Detect which cell encompasses the target text, then output its (x, y) center coordinate. 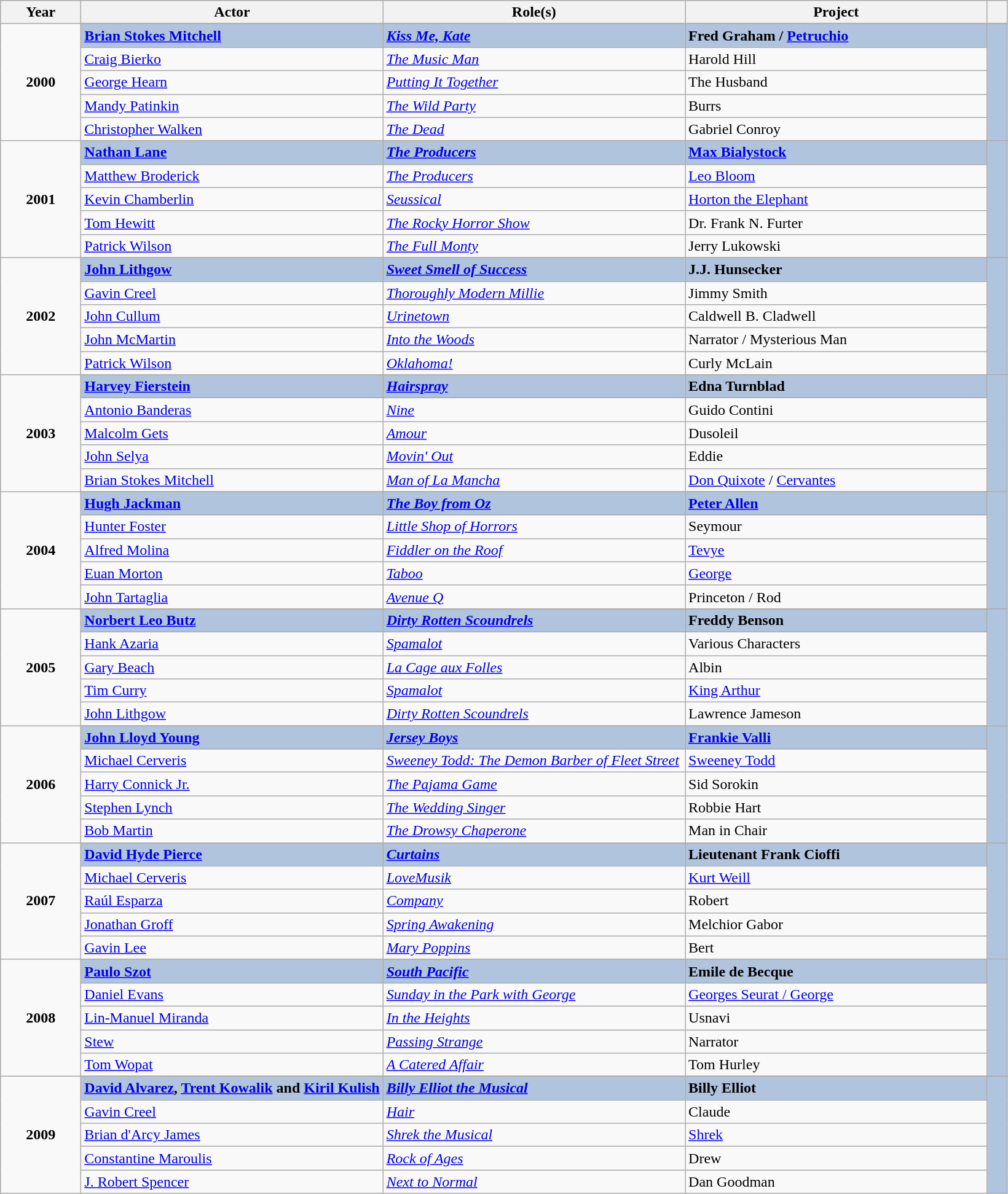
The Wild Party (534, 106)
Jerry Lukowski (836, 246)
Nine (534, 410)
Robert (836, 901)
Edna Turnblad (836, 387)
Nathan Lane (232, 152)
The Husband (836, 82)
David Hyde Pierce (232, 854)
John Lloyd Young (232, 737)
Seymour (836, 527)
Man of La Mancha (534, 480)
Avenue Q (534, 597)
J.J. Hunsecker (836, 269)
Gabriel Conroy (836, 129)
The Wedding Singer (534, 807)
Putting It Together (534, 82)
Shrek the Musical (534, 1135)
2009 (41, 1135)
King Arthur (836, 691)
David Alvarez, Trent Kowalik and Kiril Kulish (232, 1088)
Narrator / Mysterious Man (836, 340)
Malcolm Gets (232, 433)
Fred Graham / Petruchio (836, 36)
Sunday in the Park with George (534, 994)
Taboo (534, 573)
Christopher Walken (232, 129)
Lin-Manuel Miranda (232, 1018)
In the Heights (534, 1018)
Mary Poppins (534, 948)
2003 (41, 433)
Man in Chair (836, 831)
The Full Monty (534, 246)
2006 (41, 784)
Curly McLain (836, 363)
Burrs (836, 106)
Usnavi (836, 1018)
Matthew Broderick (232, 176)
Jersey Boys (534, 737)
Sweeney Todd: The Demon Barber of Fleet Street (534, 761)
The Dead (534, 129)
Urinetown (534, 316)
Movin' Out (534, 457)
The Rocky Horror Show (534, 222)
Stephen Lynch (232, 807)
Tevye (836, 550)
Paulo Szot (232, 971)
Robbie Hart (836, 807)
Kurt Weill (836, 878)
Stew (232, 1042)
Billy Elliot (836, 1088)
John Cullum (232, 316)
Georges Seurat / George (836, 994)
The Pajama Game (534, 784)
Year (41, 12)
Max Bialystock (836, 152)
Harvey Fierstein (232, 387)
2004 (41, 550)
Harold Hill (836, 59)
John Tartaglia (232, 597)
Into the Woods (534, 340)
Actor (232, 12)
John Selya (232, 457)
Next to Normal (534, 1182)
2007 (41, 901)
Little Shop of Horrors (534, 527)
Dan Goodman (836, 1182)
Mandy Patinkin (232, 106)
Leo Bloom (836, 176)
La Cage aux Folles (534, 667)
Amour (534, 433)
Kiss Me, Kate (534, 36)
Tom Hewitt (232, 222)
Drew (836, 1158)
Curtains (534, 854)
Craig Bierko (232, 59)
South Pacific (534, 971)
Spring Awakening (534, 924)
Horton the Elephant (836, 199)
Project (836, 12)
2000 (41, 82)
Sweeney Todd (836, 761)
Lieutenant Frank Cioffi (836, 854)
Hunter Foster (232, 527)
Guido Contini (836, 410)
2001 (41, 199)
Role(s) (534, 12)
Company (534, 901)
Tom Hurley (836, 1065)
Melchior Gabor (836, 924)
Norbert Leo Butz (232, 620)
Princeton / Rod (836, 597)
Tim Curry (232, 691)
Rock of Ages (534, 1158)
Claude (836, 1112)
Tom Wopat (232, 1065)
The Music Man (534, 59)
Jimmy Smith (836, 293)
Billy Elliot the Musical (534, 1088)
Caldwell B. Cladwell (836, 316)
Alfred Molina (232, 550)
Lawrence Jameson (836, 714)
Passing Strange (534, 1042)
Jonathan Groff (232, 924)
Albin (836, 667)
LoveMusik (534, 878)
Harry Connick Jr. (232, 784)
Euan Morton (232, 573)
Hair (534, 1112)
Various Characters (836, 643)
Seussical (534, 199)
Gavin Lee (232, 948)
Sweet Smell of Success (534, 269)
J. Robert Spencer (232, 1182)
Thoroughly Modern Millie (534, 293)
Dusoleil (836, 433)
Eddie (836, 457)
Constantine Maroulis (232, 1158)
Sid Sorokin (836, 784)
Dr. Frank N. Furter (836, 222)
Don Quixote / Cervantes (836, 480)
2002 (41, 316)
Frankie Valli (836, 737)
2008 (41, 1018)
The Drowsy Chaperone (534, 831)
Kevin Chamberlin (232, 199)
Daniel Evans (232, 994)
Antonio Banderas (232, 410)
Hairspray (534, 387)
The Boy from Oz (534, 503)
Raúl Esparza (232, 901)
George (836, 573)
Fiddler on the Roof (534, 550)
2005 (41, 667)
Bert (836, 948)
Hank Azaria (232, 643)
Shrek (836, 1135)
Gary Beach (232, 667)
Bob Martin (232, 831)
Narrator (836, 1042)
Oklahoma! (534, 363)
Emile de Becque (836, 971)
John McMartin (232, 340)
Brian d'Arcy James (232, 1135)
A Catered Affair (534, 1065)
Hugh Jackman (232, 503)
Peter Allen (836, 503)
Freddy Benson (836, 620)
George Hearn (232, 82)
